Capture the cell that displays the provided text and extract its [x, y] central coordinate. 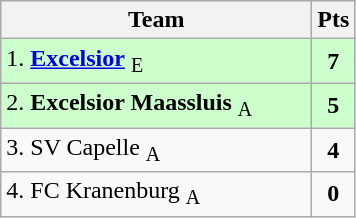
Team [156, 20]
1. Excelsior E [156, 61]
4. FC Kranenburg A [156, 194]
0 [334, 194]
2. Excelsior Maassluis A [156, 105]
3. SV Capelle A [156, 150]
Pts [334, 20]
4 [334, 150]
7 [334, 61]
5 [334, 105]
